Extract the [x, y] coordinate from the center of the cell holding the provided text.  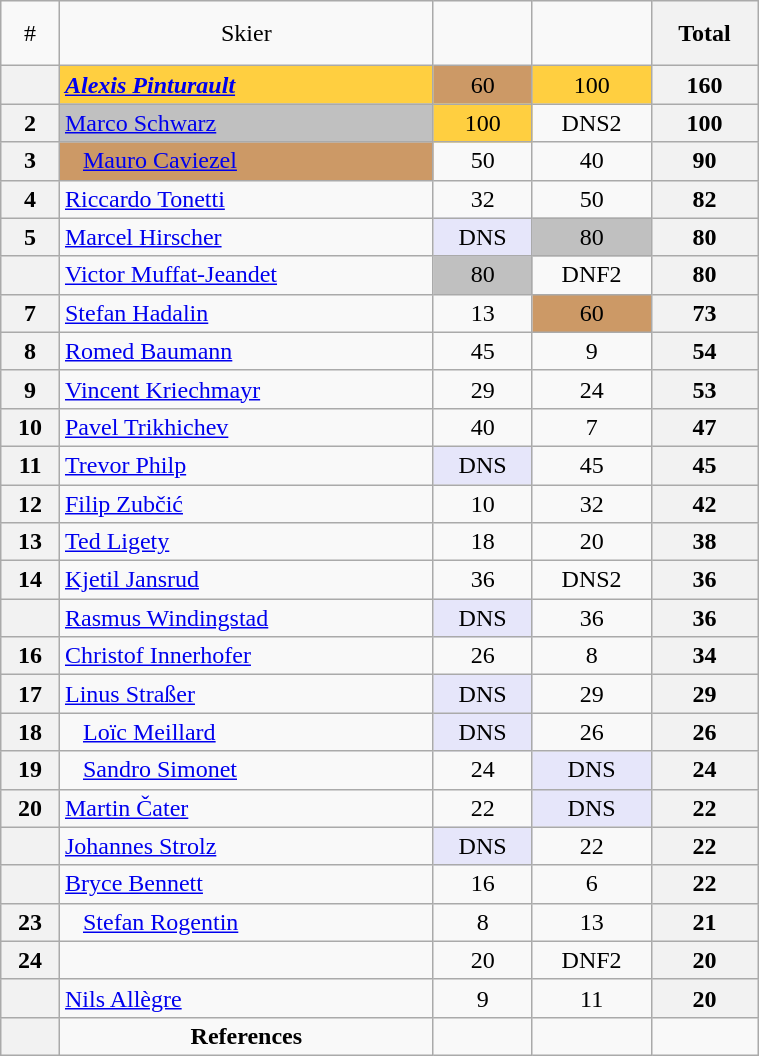
82 [704, 199]
17 [30, 694]
Marcel Hirscher [246, 237]
2 [30, 123]
Victor Muffat-Jeandet [246, 275]
Sandro Simonet [246, 770]
Loïc Meillard [246, 732]
Kjetil Jansrud [246, 580]
Johannes Strolz [246, 846]
Stefan Hadalin [246, 313]
12 [30, 503]
Skier [246, 34]
34 [704, 656]
160 [704, 85]
Riccardo Tonetti [246, 199]
Mauro Caviezel [246, 161]
6 [592, 884]
53 [704, 389]
Linus Straßer [246, 694]
Filip Zubčić [246, 503]
Romed Baumann [246, 351]
Bryce Bennett [246, 884]
Alexis Pinturault [246, 85]
# [30, 34]
14 [30, 580]
Christof Innerhofer [246, 656]
Total [704, 34]
73 [704, 313]
47 [704, 427]
Rasmus Windingstad [246, 618]
3 [30, 161]
21 [704, 922]
Vincent Kriechmayr [246, 389]
Pavel Trikhichev [246, 427]
Ted Ligety [246, 542]
Trevor Philp [246, 465]
Martin Čater [246, 808]
5 [30, 237]
Marco Schwarz [246, 123]
Nils Allègre [246, 998]
23 [30, 922]
19 [30, 770]
42 [704, 503]
References [246, 1036]
54 [704, 351]
Stefan Rogentin [246, 922]
38 [704, 542]
90 [704, 161]
4 [30, 199]
